Determine the (x, y) coordinate at the center of the cell enclosing the given text.  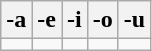
-i (75, 20)
-a (16, 20)
-o (102, 20)
-e (47, 20)
-u (134, 20)
